Search for the cell housing the specified text and yield its [x, y] center coordinate. 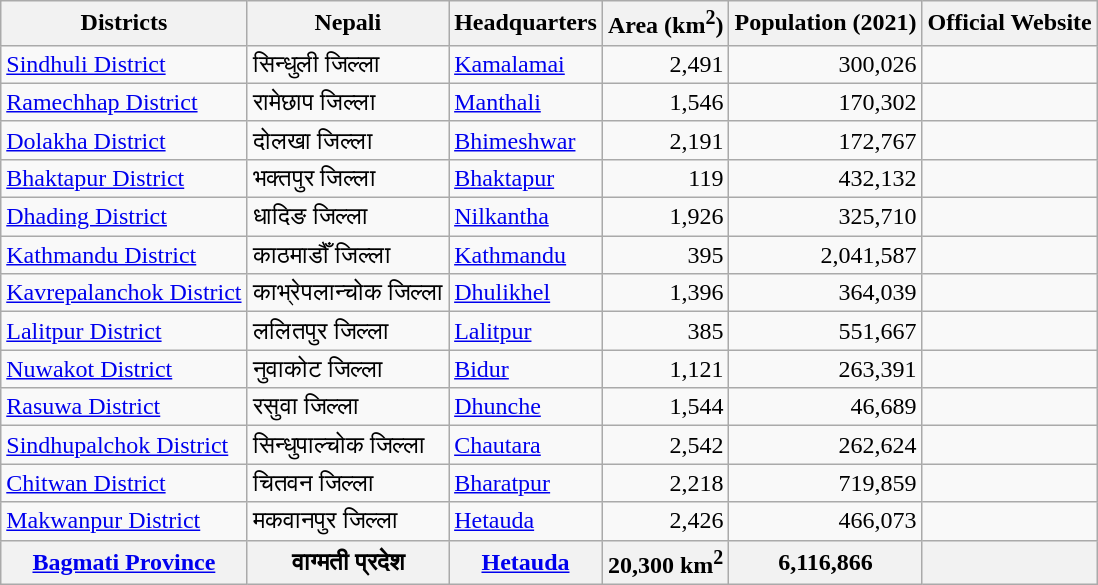
263,391 [826, 369]
Bhimeshwar [526, 140]
385 [666, 331]
Kathmandu [526, 255]
Sindhuli District [124, 64]
Dhulikhel [526, 293]
Population (2021) [826, 24]
Official Website [1010, 24]
2,542 [666, 445]
432,132 [826, 178]
सिन्धुपाल्चोक जिल्ला [348, 445]
Chautara [526, 445]
2,218 [666, 483]
Dhading District [124, 217]
Kamalamai [526, 64]
2,426 [666, 521]
2,041,587 [826, 255]
Lalitpur [526, 331]
धादिङ जिल्ला [348, 217]
364,039 [826, 293]
20,300 km2 [666, 562]
भक्तपुर जिल्ला [348, 178]
Lalitpur District [124, 331]
325,710 [826, 217]
Headquarters [526, 24]
काठमाडौँ जिल्ला [348, 255]
Dhunche [526, 407]
Sindhupalchok District [124, 445]
काभ्रेपलान्चोक जिल्ला [348, 293]
300,026 [826, 64]
2,491 [666, 64]
Dolakha District [124, 140]
119 [666, 178]
Rasuwa District [124, 407]
1,546 [666, 102]
रसुवा जिल्ला [348, 407]
सिन्धुली जिल्ला [348, 64]
Makwanpur District [124, 521]
262,624 [826, 445]
1,544 [666, 407]
रामेछाप जिल्ला [348, 102]
Chitwan District [124, 483]
Bidur [526, 369]
Bhaktapur [526, 178]
मकवानपुर जिल्ला [348, 521]
46,689 [826, 407]
Bharatpur [526, 483]
Kavrepalanchok District [124, 293]
170,302 [826, 102]
1,396 [666, 293]
वाग्मती प्रदेश [348, 562]
6,116,866 [826, 562]
Bagmati Province [124, 562]
Nuwakot District [124, 369]
नुवाकोट जिल्ला [348, 369]
Ramechhap District [124, 102]
466,073 [826, 521]
1,926 [666, 217]
1,121 [666, 369]
172,767 [826, 140]
395 [666, 255]
दोलखा जिल्ला [348, 140]
2,191 [666, 140]
Nepali [348, 24]
Nilkantha [526, 217]
चितवन जिल्ला [348, 483]
ललितपुर जिल्ला [348, 331]
Bhaktapur District [124, 178]
Districts [124, 24]
Manthali [526, 102]
719,859 [826, 483]
Area (km2) [666, 24]
Kathmandu District [124, 255]
551,667 [826, 331]
